Find where the given text appears and provide that cell's center as [x, y] coordinate. 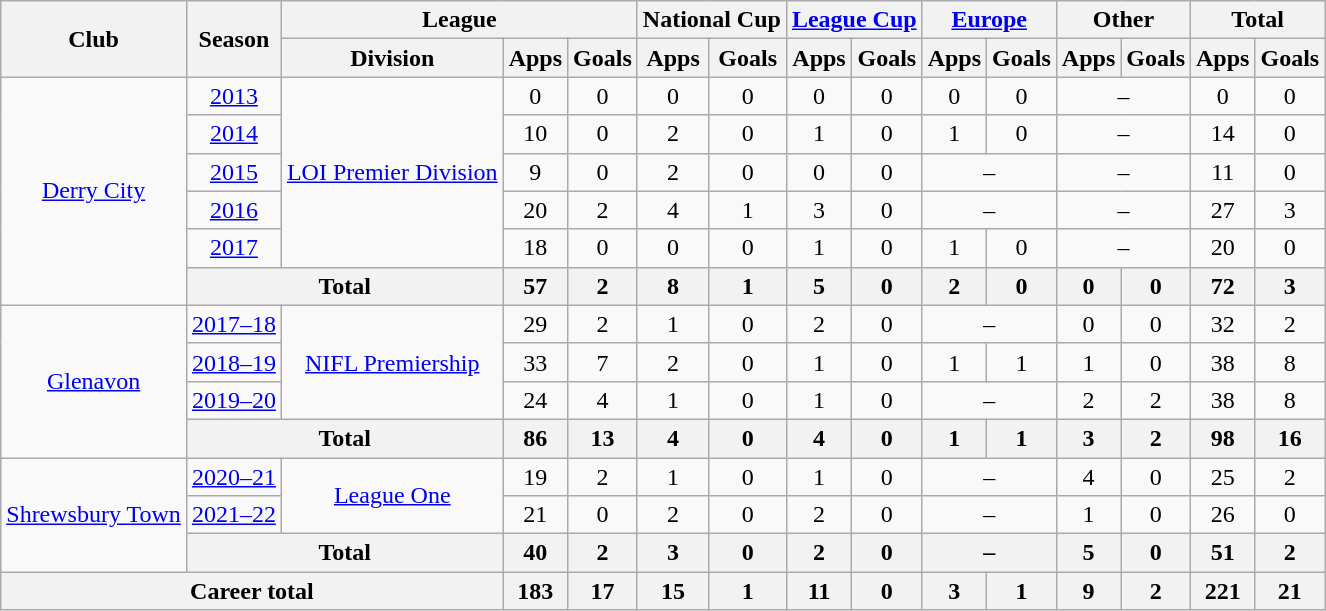
2014 [234, 134]
Career total [252, 591]
Other [1123, 20]
33 [535, 362]
League One [392, 496]
Season [234, 39]
2016 [234, 210]
LOI Premier Division [392, 172]
98 [1223, 438]
2019–20 [234, 400]
221 [1223, 591]
86 [535, 438]
Derry City [94, 191]
27 [1223, 210]
Club [94, 39]
19 [535, 477]
25 [1223, 477]
18 [535, 248]
57 [535, 286]
183 [535, 591]
Glenavon [94, 381]
51 [1223, 553]
10 [535, 134]
2017–18 [234, 324]
24 [535, 400]
29 [535, 324]
32 [1223, 324]
15 [673, 591]
2020–21 [234, 477]
7 [603, 362]
League [459, 20]
26 [1223, 515]
Division [392, 58]
2017 [234, 248]
League Cup [854, 20]
17 [603, 591]
40 [535, 553]
2021–22 [234, 515]
Shrewsbury Town [94, 515]
13 [603, 438]
16 [1290, 438]
NIFL Premiership [392, 362]
2015 [234, 172]
2013 [234, 96]
Europe [989, 20]
2018–19 [234, 362]
National Cup [712, 20]
14 [1223, 134]
72 [1223, 286]
